Return the [x, y] coordinate for the center point of the cell that contains the specified text.  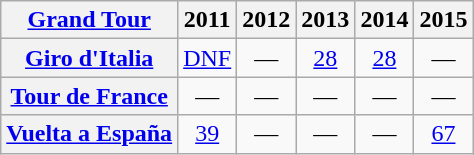
Vuelta a España [90, 134]
67 [444, 134]
Grand Tour [90, 20]
39 [208, 134]
DNF [208, 58]
2011 [208, 20]
Giro d'Italia [90, 58]
Tour de France [90, 96]
2015 [444, 20]
2013 [326, 20]
2012 [266, 20]
2014 [384, 20]
